Capture the cell that displays the provided text and extract its [x, y] central coordinate. 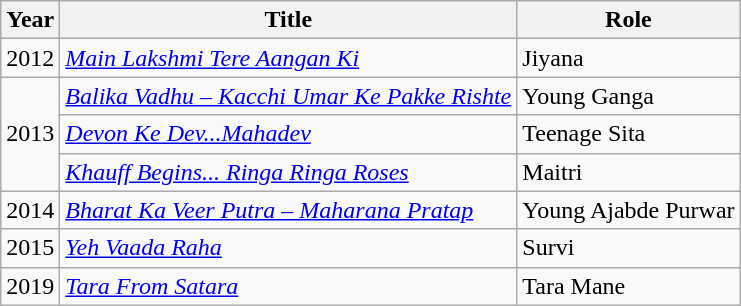
Title [288, 20]
Khauff Begins... Ringa Ringa Roses [288, 172]
Balika Vadhu – Kacchi Umar Ke Pakke Rishte [288, 96]
Bharat Ka Veer Putra – Maharana Pratap [288, 210]
2014 [30, 210]
Yeh Vaada Raha [288, 248]
Tara From Satara [288, 286]
Young Ganga [628, 96]
Main Lakshmi Tere Aangan Ki [288, 58]
Role [628, 20]
Devon Ke Dev...Mahadev [288, 134]
Tara Mane [628, 286]
Year [30, 20]
2013 [30, 134]
Survi [628, 248]
2012 [30, 58]
2019 [30, 286]
Maitri [628, 172]
2015 [30, 248]
Young Ajabde Purwar [628, 210]
Jiyana [628, 58]
Teenage Sita [628, 134]
